Output the (x, y) coordinate of the center of the cell containing the given text.  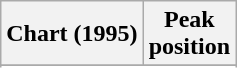
Peakposition (189, 34)
Chart (1995) (72, 34)
